Return [x, y] of the center of cell containing provided text 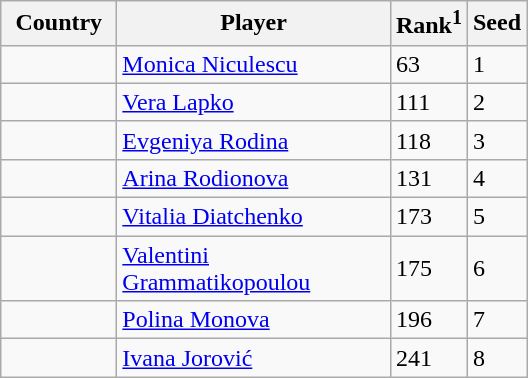
Rank1 [428, 24]
131 [428, 178]
2 [496, 102]
Monica Niculescu [254, 64]
Valentini Grammatikopoulou [254, 268]
5 [496, 217]
241 [428, 358]
3 [496, 140]
63 [428, 64]
Vitalia Diatchenko [254, 217]
118 [428, 140]
Ivana Jorović [254, 358]
Evgeniya Rodina [254, 140]
196 [428, 320]
7 [496, 320]
4 [496, 178]
Polina Monova [254, 320]
175 [428, 268]
Arina Rodionova [254, 178]
173 [428, 217]
Country [59, 24]
Seed [496, 24]
1 [496, 64]
111 [428, 102]
Vera Lapko [254, 102]
Player [254, 24]
6 [496, 268]
8 [496, 358]
